Determine the [X, Y] coordinate at the center of the cell enclosing the given text.  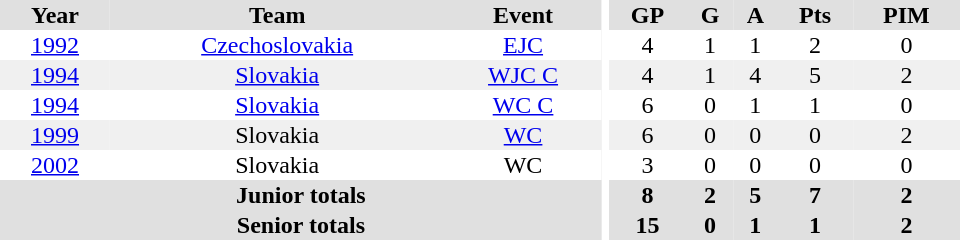
WC C [523, 105]
Junior totals [301, 195]
WJC C [523, 75]
15 [647, 225]
GP [647, 15]
2002 [55, 165]
8 [647, 195]
PIM [906, 15]
Czechoslovakia [277, 45]
3 [647, 165]
G [710, 15]
Senior totals [301, 225]
7 [814, 195]
1992 [55, 45]
Team [277, 15]
1999 [55, 135]
Pts [814, 15]
Event [523, 15]
A [755, 15]
EJC [523, 45]
Year [55, 15]
